Identify which cell holds the provided text, then report its (X, Y) central coordinate. 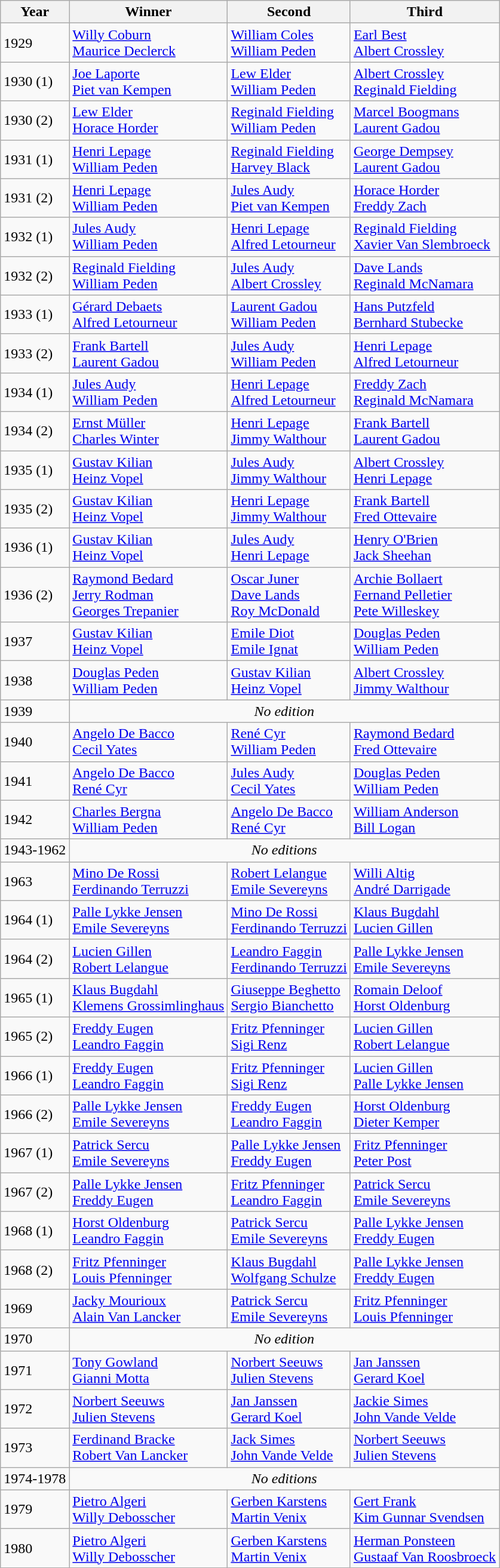
Third (424, 12)
1966 (1) (35, 1075)
Reginald Fielding Xavier Van Slembroeck (424, 236)
1967 (1) (35, 1154)
Year (35, 12)
1965 (2) (35, 1037)
1963 (35, 881)
1933 (2) (35, 353)
Jules Audy Jimmy Walthour (289, 469)
Romain Deloof Horst Oldenburg (424, 997)
Henry O'Brien Jack Sheehan (424, 548)
1938 (35, 681)
Horace Horder Freddy Zach (424, 198)
Tony Gowland Gianni Motta (148, 1370)
1936 (2) (35, 595)
1964 (2) (35, 959)
1936 (1) (35, 548)
Giuseppe Beghetto Sergio Bianchetto (289, 997)
Horst Oldenburg Leandro Faggin (148, 1231)
Klaus Bugdahl Klemens Grossimlinghaus (148, 997)
Willi Altig André Darrigade (424, 881)
1935 (1) (35, 469)
Freddy Zach Reginald McNamara (424, 392)
1930 (2) (35, 121)
1969 (35, 1309)
Klaus Bugdahl Lucien Gillen (424, 920)
Reginald Fielding Harvey Black (289, 159)
1934 (2) (35, 431)
1974-1978 (35, 1478)
1932 (1) (35, 236)
Raymond Bedard Fred Ottevaire (424, 742)
Ernst Müller Charles Winter (148, 431)
1929 (35, 43)
Angelo De Bacco Cecil Yates (148, 742)
1964 (1) (35, 920)
Emile Diot Emile Ignat (289, 641)
Lew Elder Horace Horder (148, 121)
1943-1962 (35, 850)
1934 (1) (35, 392)
Gert Frank Kim Gunnar Svendsen (424, 1509)
Lucien Gillen Palle Lykke Jensen (424, 1075)
1971 (35, 1370)
1968 (2) (35, 1269)
1942 (35, 819)
1980 (35, 1548)
Jules Audy Albert Crossley (289, 276)
Second (289, 12)
Horst Oldenburg Dieter Kemper (424, 1114)
1972 (35, 1409)
1933 (1) (35, 314)
Jules Audy Piet van Kempen (289, 198)
Leandro Faggin Ferdinando Terruzzi (289, 959)
1940 (35, 742)
1941 (35, 781)
Willy Coburn Maurice Declerck (148, 43)
1966 (2) (35, 1114)
1931 (1) (35, 159)
Jack Simes John Vande Velde (289, 1447)
Albert Crossley Reginald Fielding (424, 81)
Dave Lands Reginald McNamara (424, 276)
1979 (35, 1509)
George Dempsey Laurent Gadou (424, 159)
1968 (1) (35, 1231)
René Cyr William Peden (289, 742)
1937 (35, 641)
Fritz Pfenninger Peter Post (424, 1154)
Hans Putzfeld Bernhard Stubecke (424, 314)
Joe Laporte Piet van Kempen (148, 81)
Winner (148, 12)
1935 (2) (35, 509)
1932 (2) (35, 276)
1970 (35, 1339)
1931 (2) (35, 198)
Albert Crossley Jimmy Walthour (424, 681)
1965 (1) (35, 997)
1973 (35, 1447)
Albert Crossley Henri Lepage (424, 469)
Oscar Juner Dave Lands Roy McDonald (289, 595)
Fritz Pfenninger Leandro Faggin (289, 1192)
William Anderson Bill Logan (424, 819)
Robert Lelangue Emile Severeyns (289, 881)
1939 (35, 711)
Ferdinand Bracke Robert Van Lancker (148, 1447)
Gérard Debaets Alfred Letourneur (148, 314)
Klaus Bugdahl Wolfgang Schulze (289, 1269)
William Coles William Peden (289, 43)
1930 (1) (35, 81)
Frank Bartell Fred Ottevaire (424, 509)
Jackie Simes John Vande Velde (424, 1409)
Jules Audy Henri Lepage (289, 548)
Raymond Bedard Jerry Rodman Georges Trepanier (148, 595)
Archie Bollaert Fernand Pelletier Pete Willeskey (424, 595)
Charles Bergna William Peden (148, 819)
1967 (2) (35, 1192)
Earl Best Albert Crossley (424, 43)
Lew Elder William Peden (289, 81)
Marcel Boogmans Laurent Gadou (424, 121)
Jules Audy Cecil Yates (289, 781)
Laurent Gadou William Peden (289, 314)
Herman Ponsteen Gustaaf Van Roosbroeck (424, 1548)
Jacky Mourioux Alain Van Lancker (148, 1309)
